Find where the given text appears and provide that cell's center as (X, Y) coordinate. 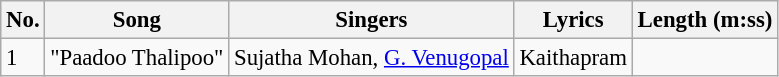
Song (137, 20)
Singers (372, 20)
Lyrics (573, 20)
No. (23, 20)
1 (23, 58)
Length (m:ss) (704, 20)
Kaithapram (573, 58)
Sujatha Mohan, G. Venugopal (372, 58)
"Paadoo Thalipoo" (137, 58)
